Scan for the cell matching the given text and deliver its [X, Y] coordinate at center. 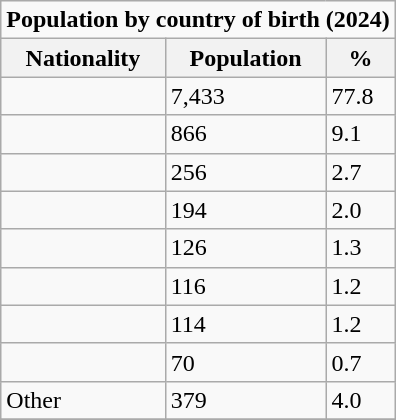
70 [246, 362]
2.0 [360, 210]
379 [246, 400]
Nationality [83, 58]
77.8 [360, 96]
1.3 [360, 248]
% [360, 58]
256 [246, 172]
Population [246, 58]
9.1 [360, 134]
4.0 [360, 400]
0.7 [360, 362]
Population by country of birth (2024) [198, 20]
2.7 [360, 172]
194 [246, 210]
866 [246, 134]
126 [246, 248]
7,433 [246, 96]
114 [246, 324]
Other [83, 400]
116 [246, 286]
